Scan for the cell matching the given text and deliver its [x, y] coordinate at center. 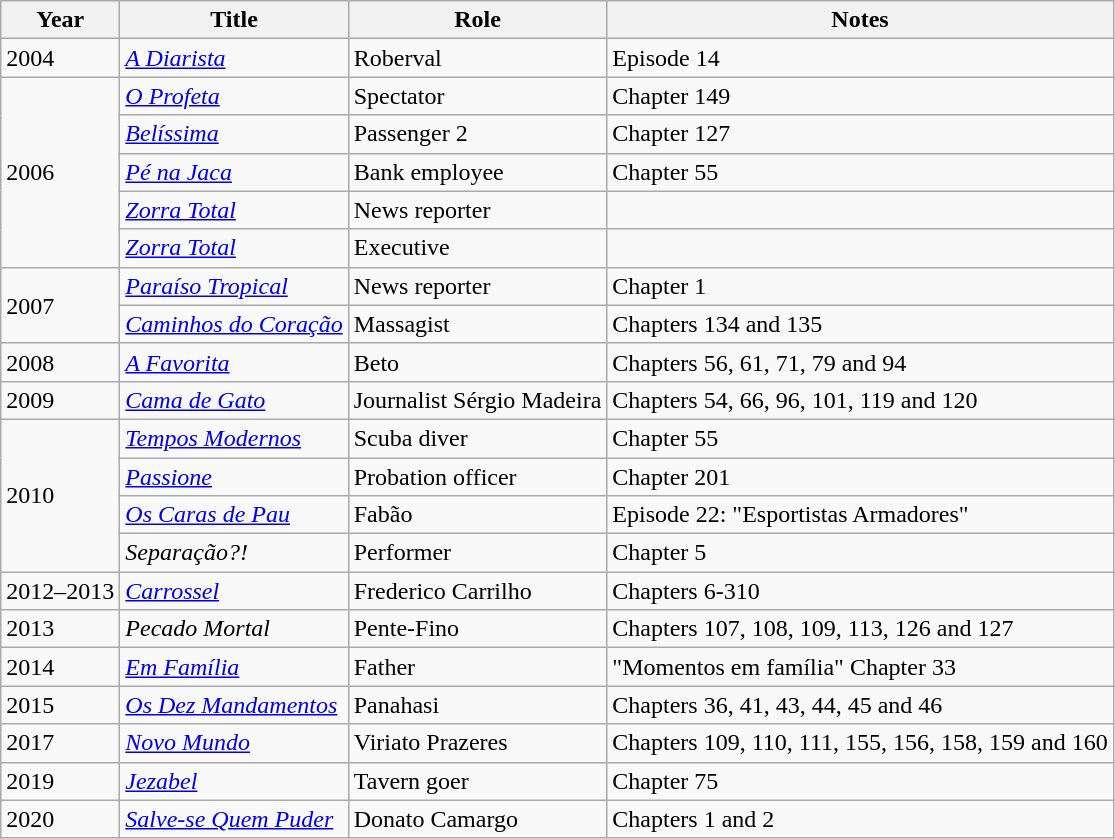
2014 [60, 667]
Viriato Prazeres [478, 743]
Spectator [478, 96]
Chapters 1 and 2 [860, 819]
2004 [60, 58]
2009 [60, 400]
Chapters 107, 108, 109, 113, 126 and 127 [860, 629]
Chapters 56, 61, 71, 79 and 94 [860, 362]
Salve-se Quem Puder [234, 819]
Passenger 2 [478, 134]
Tavern goer [478, 781]
Chapter 75 [860, 781]
Panahasi [478, 705]
Jezabel [234, 781]
Chapters 109, 110, 111, 155, 156, 158, 159 and 160 [860, 743]
2006 [60, 172]
Cama de Gato [234, 400]
2020 [60, 819]
Beto [478, 362]
Pecado Mortal [234, 629]
Belíssima [234, 134]
Roberval [478, 58]
Scuba diver [478, 438]
Title [234, 20]
Tempos Modernos [234, 438]
Separação?! [234, 553]
Chapters 6-310 [860, 591]
Frederico Carrilho [478, 591]
Bank employee [478, 172]
Chapter 1 [860, 286]
Carrossel [234, 591]
Caminhos do Coração [234, 324]
2010 [60, 495]
Year [60, 20]
Fabão [478, 515]
O Profeta [234, 96]
Probation officer [478, 477]
Chapter 149 [860, 96]
Os Caras de Pau [234, 515]
A Favorita [234, 362]
Chapters 54, 66, 96, 101, 119 and 120 [860, 400]
2013 [60, 629]
A Diarista [234, 58]
2015 [60, 705]
Father [478, 667]
Chapters 134 and 135 [860, 324]
2012–2013 [60, 591]
Massagist [478, 324]
Episode 14 [860, 58]
2019 [60, 781]
Os Dez Mandamentos [234, 705]
Executive [478, 248]
Passione [234, 477]
Chapter 127 [860, 134]
Chapter 201 [860, 477]
"Momentos em família" Chapter 33 [860, 667]
Novo Mundo [234, 743]
Notes [860, 20]
Pente-Fino [478, 629]
Paraíso Tropical [234, 286]
Em Família [234, 667]
2008 [60, 362]
Chapters 36, 41, 43, 44, 45 and 46 [860, 705]
2007 [60, 305]
2017 [60, 743]
Chapter 5 [860, 553]
Performer [478, 553]
Donato Camargo [478, 819]
Role [478, 20]
Episode 22: "Esportistas Armadores" [860, 515]
Journalist Sérgio Madeira [478, 400]
Pé na Jaca [234, 172]
